Search for the cell housing the specified text and yield its (x, y) center coordinate. 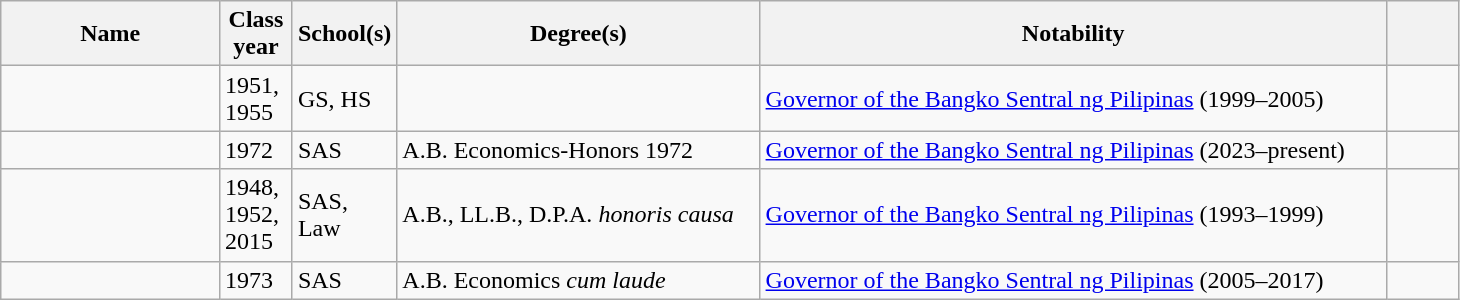
Notability (1073, 34)
A.B. Economics-Honors 1972 (578, 150)
A.B. Economics cum laude (578, 280)
A.B., LL.B., D.P.A. honoris causa (578, 215)
1972 (256, 150)
1948, 1952, 2015 (256, 215)
SAS, Law (344, 215)
Governor of the Bangko Sentral ng Pilipinas (2005–2017) (1073, 280)
School(s) (344, 34)
Name (110, 34)
1973 (256, 280)
GS, HS (344, 98)
Governor of the Bangko Sentral ng Pilipinas (1993–1999) (1073, 215)
Degree(s) (578, 34)
Governor of the Bangko Sentral ng Pilipinas (2023–present) (1073, 150)
Governor of the Bangko Sentral ng Pilipinas (1999–2005) (1073, 98)
1951, 1955 (256, 98)
Class year (256, 34)
